Search for the cell housing the specified text and yield its [X, Y] center coordinate. 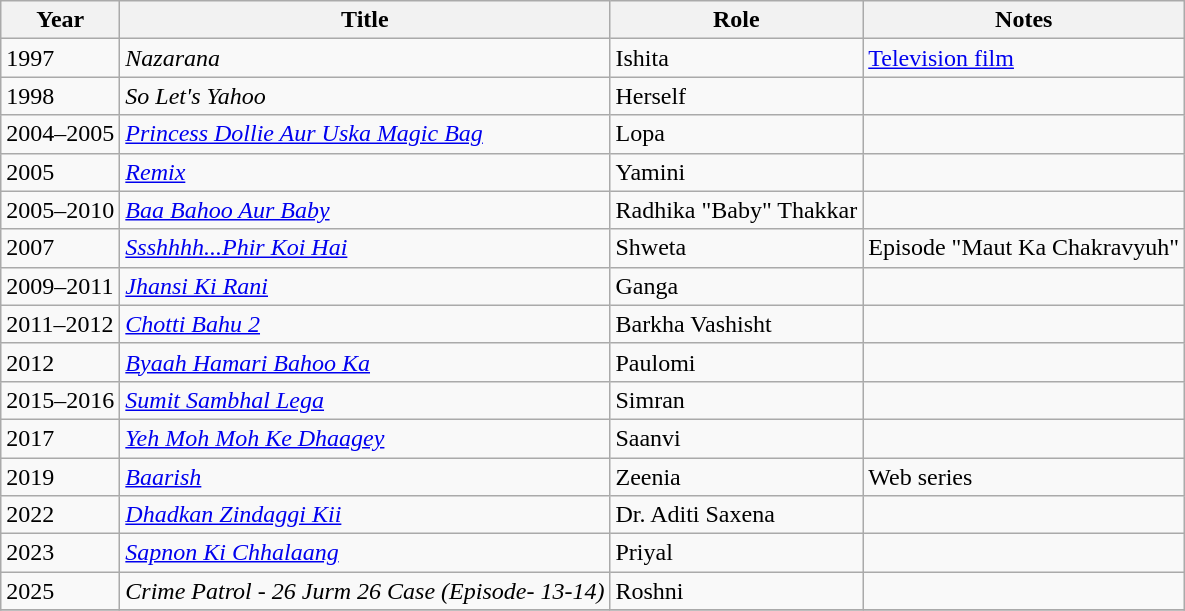
Web series [1024, 477]
Simran [736, 400]
Dr. Aditi Saxena [736, 515]
Saanvi [736, 438]
Radhika "Baby" Thakkar [736, 210]
Jhansi Ki Rani [365, 286]
2015–2016 [60, 400]
Ssshhhh...Phir Koi Hai [365, 248]
1997 [60, 58]
Roshni [736, 591]
Remix [365, 172]
Crime Patrol - 26 Jurm 26 Case (Episode- 13-14) [365, 591]
2011–2012 [60, 324]
Baa Bahoo Aur Baby [365, 210]
1998 [60, 96]
Year [60, 20]
2005 [60, 172]
2012 [60, 362]
Baarish [365, 477]
Princess Dollie Aur Uska Magic Bag [365, 134]
So Let's Yahoo [365, 96]
Chotti Bahu 2 [365, 324]
Lopa [736, 134]
2004–2005 [60, 134]
2023 [60, 553]
Priyal [736, 553]
Barkha Vashisht [736, 324]
2019 [60, 477]
Zeenia [736, 477]
Yamini [736, 172]
Dhadkan Zindaggi Kii [365, 515]
Sapnon Ki Chhalaang [365, 553]
Sumit Sambhal Lega [365, 400]
2005–2010 [60, 210]
Byaah Hamari Bahoo Ka [365, 362]
Role [736, 20]
Paulomi [736, 362]
Episode "Maut Ka Chakravyuh" [1024, 248]
Television film [1024, 58]
2007 [60, 248]
2025 [60, 591]
2017 [60, 438]
2009–2011 [60, 286]
2022 [60, 515]
Notes [1024, 20]
Shweta [736, 248]
Ganga [736, 286]
Herself [736, 96]
Title [365, 20]
Nazarana [365, 58]
Ishita [736, 58]
Yeh Moh Moh Ke Dhaagey [365, 438]
